Return [x, y] of the center of cell containing provided text 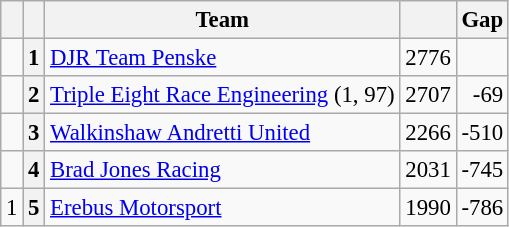
3 [34, 133]
-786 [482, 208]
5 [34, 208]
Brad Jones Racing [222, 170]
Team [222, 20]
2266 [428, 133]
2707 [428, 95]
Walkinshaw Andretti United [222, 133]
2031 [428, 170]
4 [34, 170]
2 [34, 95]
Erebus Motorsport [222, 208]
-510 [482, 133]
DJR Team Penske [222, 58]
1990 [428, 208]
Gap [482, 20]
-745 [482, 170]
-69 [482, 95]
Triple Eight Race Engineering (1, 97) [222, 95]
2776 [428, 58]
